Provide the [x, y] coordinate of the cell's center where the given text is located.  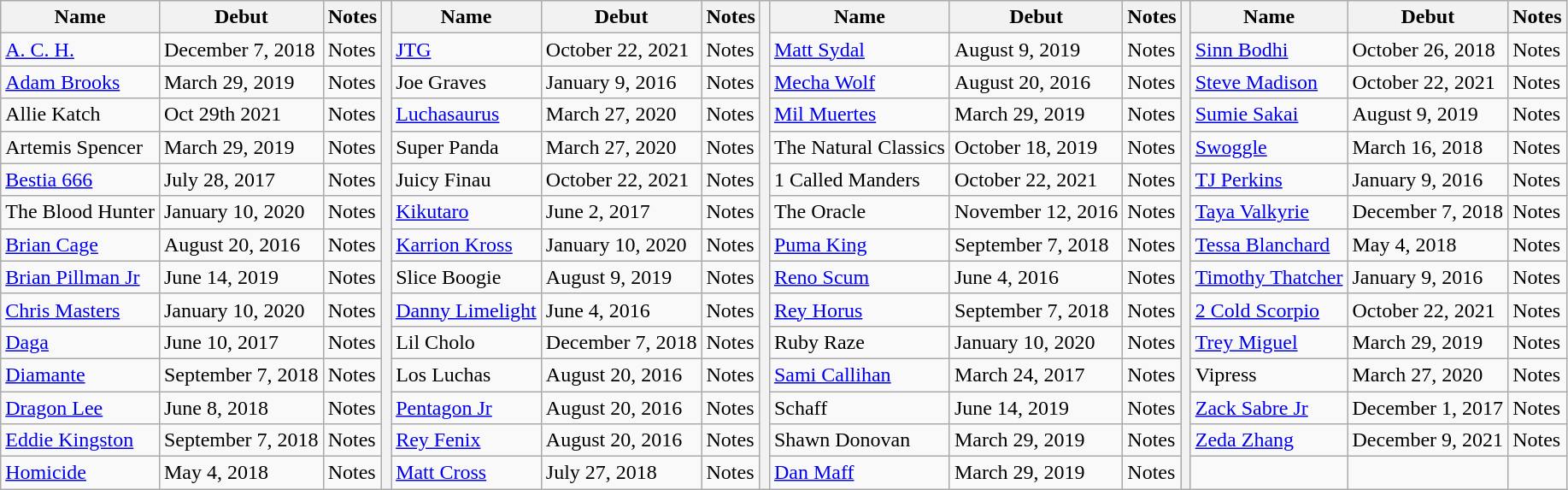
Karrion Kross [467, 245]
Rey Horus [860, 310]
Reno Scum [860, 277]
Schaff [860, 408]
March 16, 2018 [1428, 147]
November 12, 2016 [1036, 212]
Homicide [80, 473]
Danny Limelight [467, 310]
Los Luchas [467, 375]
Luchasaurus [467, 115]
Joe Graves [467, 82]
Dan Maff [860, 473]
Ruby Raze [860, 342]
Mil Muertes [860, 115]
Steve Madison [1269, 82]
December 9, 2021 [1428, 440]
Oct 29th 2021 [241, 115]
Diamante [80, 375]
Puma King [860, 245]
Bestia 666 [80, 180]
Super Panda [467, 147]
Matt Cross [467, 473]
Pentagon Jr [467, 408]
Rey Fenix [467, 440]
Shawn Donovan [860, 440]
Chris Masters [80, 310]
June 2, 2017 [621, 212]
March 24, 2017 [1036, 375]
Lil Cholo [467, 342]
June 10, 2017 [241, 342]
Brian Pillman Jr [80, 277]
The Blood Hunter [80, 212]
Eddie Kingston [80, 440]
Matt Sydal [860, 50]
October 18, 2019 [1036, 147]
Sinn Bodhi [1269, 50]
December 1, 2017 [1428, 408]
Allie Katch [80, 115]
Adam Brooks [80, 82]
June 8, 2018 [241, 408]
TJ Perkins [1269, 180]
Juicy Finau [467, 180]
Sami Callihan [860, 375]
Sumie Sakai [1269, 115]
Tessa Blanchard [1269, 245]
Daga [80, 342]
Zeda Zhang [1269, 440]
Slice Boogie [467, 277]
Artemis Spencer [80, 147]
2 Cold Scorpio [1269, 310]
A. C. H. [80, 50]
The Oracle [860, 212]
July 28, 2017 [241, 180]
1 Called Manders [860, 180]
Dragon Lee [80, 408]
Zack Sabre Jr [1269, 408]
October 26, 2018 [1428, 50]
Trey Miguel [1269, 342]
Timothy Thatcher [1269, 277]
Taya Valkyrie [1269, 212]
July 27, 2018 [621, 473]
Brian Cage [80, 245]
The Natural Classics [860, 147]
Swoggle [1269, 147]
Mecha Wolf [860, 82]
Vipress [1269, 375]
JTG [467, 50]
Kikutaro [467, 212]
